For the text-containing cell, return its midpoint in [X, Y] coordinate format. 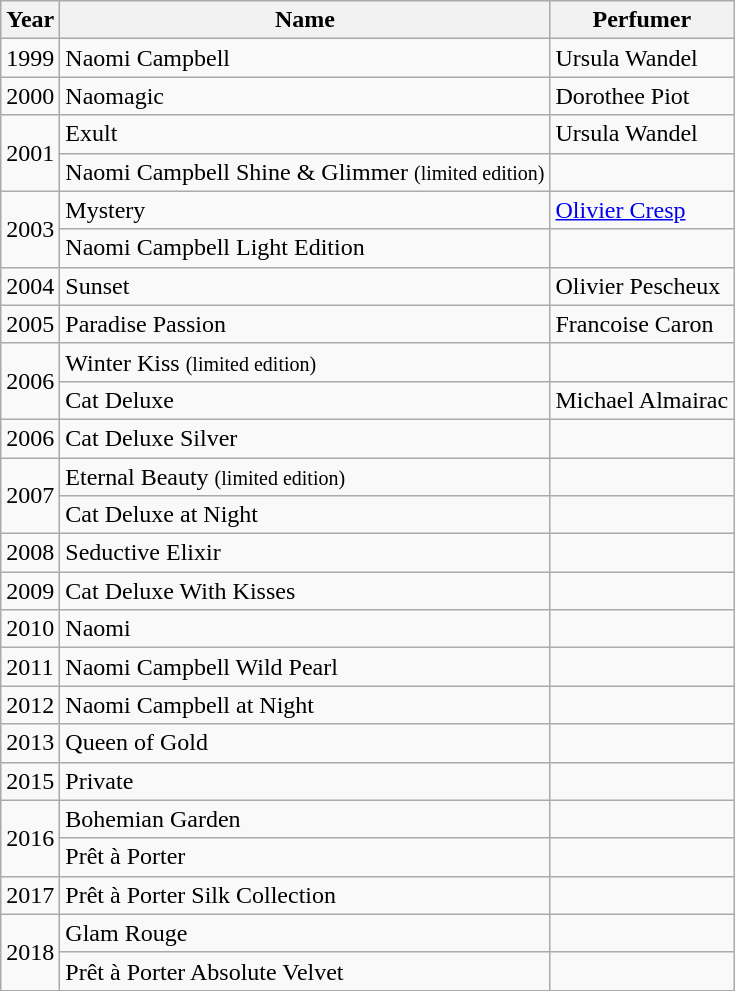
2008 [30, 553]
2018 [30, 952]
Dorothee Piot [642, 96]
Cat Deluxe at Night [305, 515]
Cat Deluxe [305, 400]
2017 [30, 895]
2005 [30, 324]
Queen of Gold [305, 743]
2000 [30, 96]
2003 [30, 229]
Prêt à Porter [305, 857]
2010 [30, 629]
Francoise Caron [642, 324]
2015 [30, 781]
Paradise Passion [305, 324]
Name [305, 20]
Naomi Campbell Shine & Glimmer (limited edition) [305, 172]
Naomagic [305, 96]
Cat Deluxe With Kisses [305, 591]
Prêt à Porter Silk Collection [305, 895]
Olivier Cresp [642, 210]
2007 [30, 496]
Glam Rouge [305, 933]
2001 [30, 153]
Year [30, 20]
Naomi Campbell [305, 58]
2016 [30, 838]
Bohemian Garden [305, 819]
Naomi Campbell at Night [305, 705]
Sunset [305, 286]
Winter Kiss (limited edition) [305, 362]
2012 [30, 705]
Cat Deluxe Silver [305, 438]
Prêt à Porter Absolute Velvet [305, 971]
Olivier Pescheux [642, 286]
Seductive Elixir [305, 553]
2004 [30, 286]
2011 [30, 667]
Perfumer [642, 20]
2009 [30, 591]
Exult [305, 134]
Eternal Beauty (limited edition) [305, 477]
Mystery [305, 210]
Naomi Campbell Light Edition [305, 248]
1999 [30, 58]
Naomi Campbell Wild Pearl [305, 667]
Private [305, 781]
Naomi [305, 629]
Michael Almairac [642, 400]
2013 [30, 743]
